Detect which cell encompasses the target text, then output its (X, Y) center coordinate. 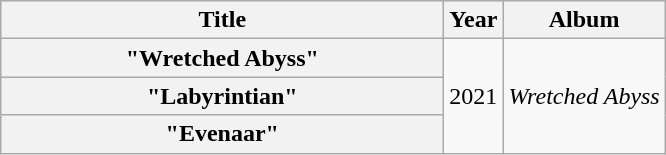
2021 (474, 96)
Year (474, 20)
Title (222, 20)
"Wretched Abyss" (222, 58)
Wretched Abyss (584, 96)
"Evenaar" (222, 134)
Album (584, 20)
"Labyrintian" (222, 96)
